Extract the (x, y) coordinate from the center of the cell holding the provided text.  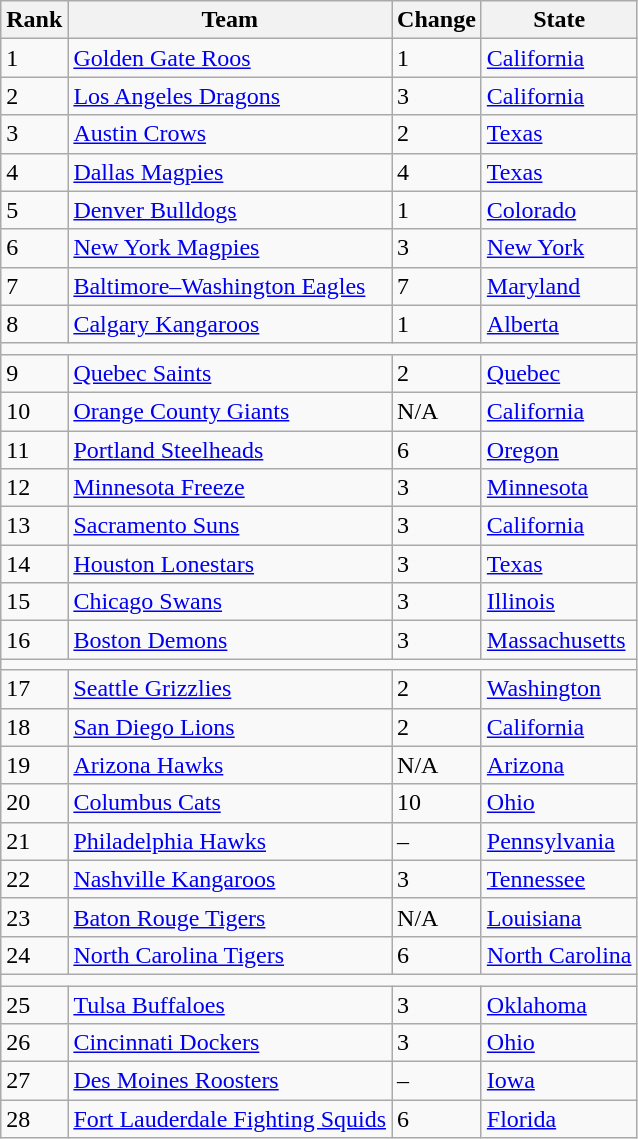
Seattle Grizzlies (230, 689)
Maryland (559, 286)
13 (34, 526)
Denver Bulldogs (230, 210)
Golden Gate Roos (230, 58)
Washington (559, 689)
22 (34, 879)
Oklahoma (559, 1005)
Fort Lauderdale Fighting Squids (230, 1119)
Rank (34, 20)
North Carolina (559, 955)
21 (34, 841)
Quebec Saints (230, 373)
Team (230, 20)
27 (34, 1081)
Arizona Hawks (230, 765)
Alberta (559, 324)
11 (34, 449)
18 (34, 727)
New York (559, 248)
Austin Crows (230, 134)
Baltimore–Washington Eagles (230, 286)
Chicago Swans (230, 602)
9 (34, 373)
25 (34, 1005)
Arizona (559, 765)
Oregon (559, 449)
20 (34, 803)
Dallas Magpies (230, 172)
Change (437, 20)
Louisiana (559, 917)
12 (34, 488)
15 (34, 602)
14 (34, 564)
Philadelphia Hawks (230, 841)
Nashville Kangaroos (230, 879)
State (559, 20)
28 (34, 1119)
Houston Lonestars (230, 564)
Quebec (559, 373)
New York Magpies (230, 248)
24 (34, 955)
Calgary Kangaroos (230, 324)
26 (34, 1043)
Colorado (559, 210)
8 (34, 324)
Minnesota Freeze (230, 488)
Illinois (559, 602)
Pennsylvania (559, 841)
Tulsa Buffaloes (230, 1005)
Portland Steelheads (230, 449)
Massachusetts (559, 640)
16 (34, 640)
19 (34, 765)
Orange County Giants (230, 411)
Iowa (559, 1081)
Tennessee (559, 879)
5 (34, 210)
Sacramento Suns (230, 526)
Florida (559, 1119)
Boston Demons (230, 640)
Los Angeles Dragons (230, 96)
Des Moines Roosters (230, 1081)
Columbus Cats (230, 803)
Baton Rouge Tigers (230, 917)
North Carolina Tigers (230, 955)
23 (34, 917)
San Diego Lions (230, 727)
Cincinnati Dockers (230, 1043)
Minnesota (559, 488)
17 (34, 689)
